Identify which cell holds the provided text, then report its (x, y) central coordinate. 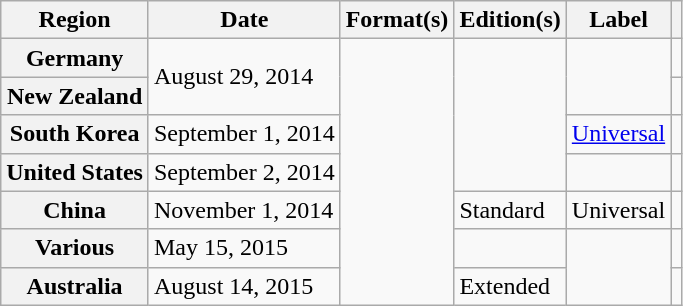
November 1, 2014 (244, 210)
Extended (510, 286)
Edition(s) (510, 20)
Germany (75, 58)
September 1, 2014 (244, 134)
United States (75, 172)
South Korea (75, 134)
Label (618, 20)
Date (244, 20)
Standard (510, 210)
August 14, 2015 (244, 286)
Various (75, 248)
New Zealand (75, 96)
Region (75, 20)
China (75, 210)
August 29, 2014 (244, 77)
September 2, 2014 (244, 172)
Format(s) (397, 20)
Australia (75, 286)
May 15, 2015 (244, 248)
